Find where the given text appears and provide that cell's center as (x, y) coordinate. 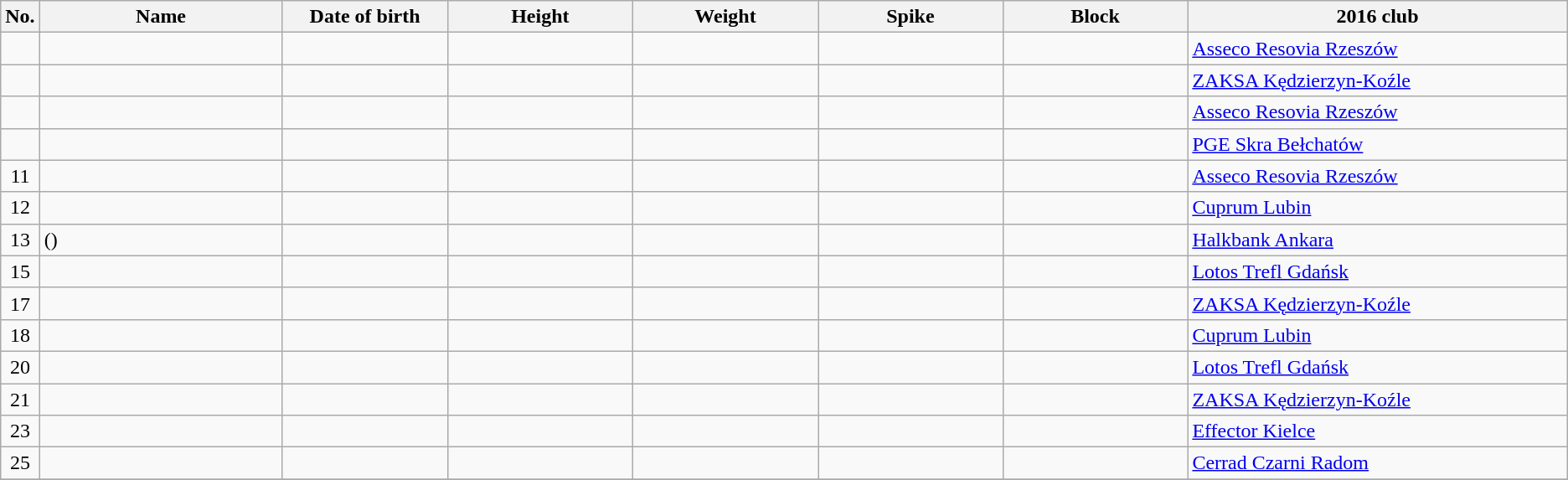
Date of birth (365, 17)
20 (20, 367)
17 (20, 303)
Block (1096, 17)
23 (20, 431)
15 (20, 271)
18 (20, 335)
Name (161, 17)
Cerrad Czarni Radom (1377, 463)
() (161, 240)
25 (20, 463)
11 (20, 176)
No. (20, 17)
Height (539, 17)
Spike (911, 17)
Weight (725, 17)
12 (20, 208)
PGE Skra Bełchatów (1377, 144)
2016 club (1377, 17)
Effector Kielce (1377, 431)
13 (20, 240)
Halkbank Ankara (1377, 240)
21 (20, 400)
